Return the [X, Y] coordinate for the center point of the cell that contains the specified text.  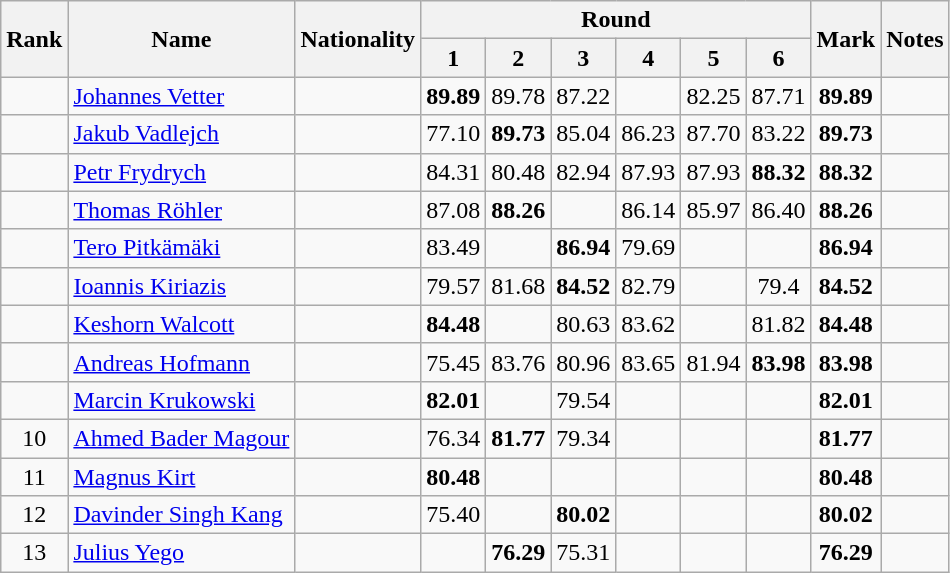
10 [34, 438]
80.96 [584, 362]
87.08 [454, 210]
86.14 [648, 210]
Magnus Kirt [182, 477]
Keshorn Walcott [182, 324]
3 [584, 58]
77.10 [454, 134]
5 [714, 58]
76.34 [454, 438]
82.79 [648, 286]
83.65 [648, 362]
Andreas Hofmann [182, 362]
87.22 [584, 96]
86.23 [648, 134]
81.82 [778, 324]
79.34 [584, 438]
87.71 [778, 96]
83.49 [454, 248]
79.54 [584, 400]
6 [778, 58]
12 [34, 515]
79.69 [648, 248]
Julius Yego [182, 553]
80.63 [584, 324]
4 [648, 58]
Ahmed Bader Magour [182, 438]
Tero Pitkämäki [182, 248]
75.40 [454, 515]
Mark [846, 39]
83.76 [518, 362]
Name [182, 39]
75.31 [584, 553]
83.62 [648, 324]
83.22 [778, 134]
2 [518, 58]
Davinder Singh Kang [182, 515]
85.04 [584, 134]
Nationality [358, 39]
79.4 [778, 286]
Round [616, 20]
79.57 [454, 286]
Marcin Krukowski [182, 400]
85.97 [714, 210]
82.94 [584, 172]
Jakub Vadlejch [182, 134]
Johannes Vetter [182, 96]
81.68 [518, 286]
11 [34, 477]
81.94 [714, 362]
1 [454, 58]
82.25 [714, 96]
Notes [915, 39]
84.31 [454, 172]
Petr Frydrych [182, 172]
Rank [34, 39]
75.45 [454, 362]
87.70 [714, 134]
86.40 [778, 210]
13 [34, 553]
Thomas Röhler [182, 210]
Ioannis Kiriazis [182, 286]
89.78 [518, 96]
